Search for the cell housing the specified text and yield its (x, y) center coordinate. 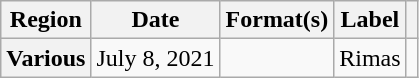
Rimas (370, 58)
Label (370, 20)
Region (46, 20)
Date (156, 20)
Format(s) (277, 20)
July 8, 2021 (156, 58)
Various (46, 58)
